Locate the cell with the specified text and output its (x, y) center coordinate. 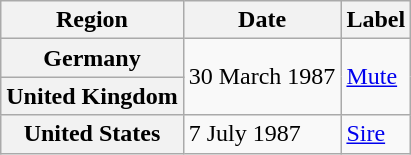
Region (92, 20)
United States (92, 134)
Sire (376, 134)
United Kingdom (92, 96)
Germany (92, 58)
Date (262, 20)
Mute (376, 77)
Label (376, 20)
7 July 1987 (262, 134)
30 March 1987 (262, 77)
